Return (x, y) of the center of cell containing provided text 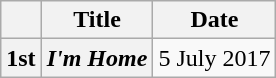
Date (214, 20)
1st (21, 58)
Title (97, 20)
5 July 2017 (214, 58)
I'm Home (97, 58)
